Return [x, y] of the center of cell containing provided text 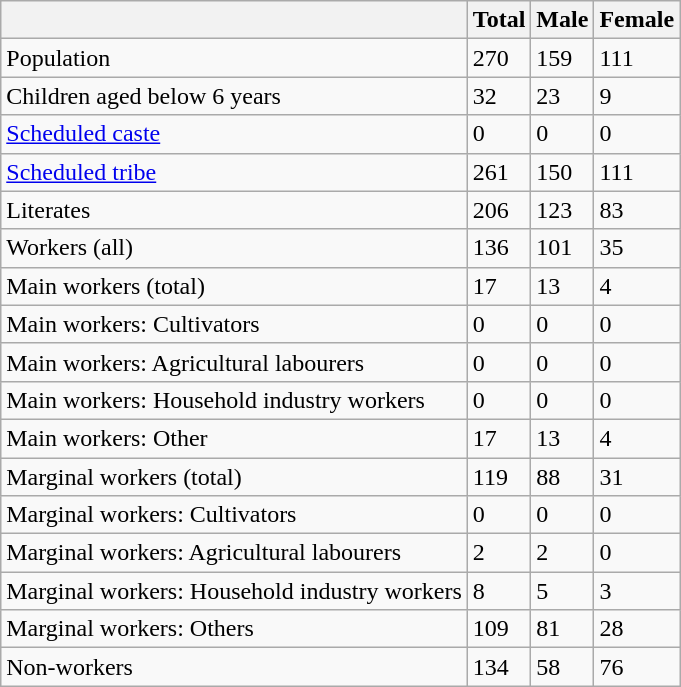
Female [637, 20]
150 [562, 172]
58 [562, 667]
270 [499, 58]
76 [637, 667]
119 [499, 477]
Main workers: Household industry workers [234, 400]
206 [499, 210]
Scheduled tribe [234, 172]
Marginal workers: Others [234, 629]
Population [234, 58]
32 [499, 96]
5 [562, 591]
35 [637, 248]
Marginal workers (total) [234, 477]
Children aged below 6 years [234, 96]
Main workers: Cultivators [234, 324]
81 [562, 629]
Scheduled caste [234, 134]
261 [499, 172]
3 [637, 591]
159 [562, 58]
23 [562, 96]
123 [562, 210]
136 [499, 248]
88 [562, 477]
Marginal workers: Agricultural labourers [234, 553]
Literates [234, 210]
Main workers: Agricultural labourers [234, 362]
8 [499, 591]
Main workers (total) [234, 286]
109 [499, 629]
Total [499, 20]
Main workers: Other [234, 438]
83 [637, 210]
Marginal workers: Household industry workers [234, 591]
134 [499, 667]
28 [637, 629]
Workers (all) [234, 248]
Marginal workers: Cultivators [234, 515]
Male [562, 20]
Non-workers [234, 667]
31 [637, 477]
9 [637, 96]
101 [562, 248]
